Search for the cell housing the specified text and yield its [X, Y] center coordinate. 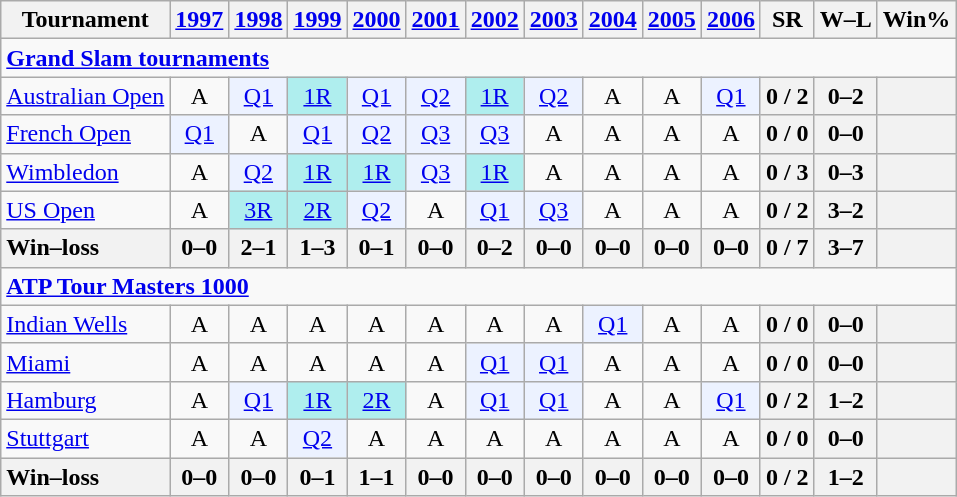
Win% [916, 20]
Miami [86, 362]
Wimbledon [86, 172]
2006 [730, 20]
Grand Slam tournaments [478, 58]
2001 [436, 20]
French Open [86, 134]
2004 [612, 20]
SR [787, 20]
2–1 [258, 248]
0 / 3 [787, 172]
3R [258, 210]
US Open [86, 210]
1998 [258, 20]
1–1 [376, 477]
2002 [494, 20]
2005 [672, 20]
W–L [846, 20]
0–3 [846, 172]
1997 [200, 20]
2000 [376, 20]
Stuttgart [86, 438]
Indian Wells [86, 324]
1–3 [318, 248]
Hamburg [86, 400]
3–7 [846, 248]
Tournament [86, 20]
2003 [554, 20]
1999 [318, 20]
Australian Open [86, 96]
3–2 [846, 210]
0 / 7 [787, 248]
ATP Tour Masters 1000 [478, 286]
